Determine the (x, y) coordinate at the center of the cell enclosing the given text.  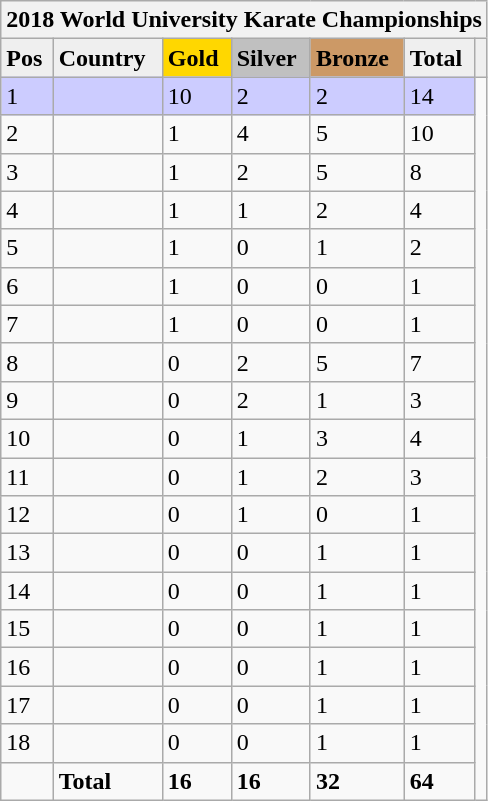
6 (27, 286)
Country (108, 58)
12 (27, 515)
9 (27, 400)
11 (27, 477)
Bronze (357, 58)
2018 World University Karate Championships (244, 20)
64 (440, 781)
Pos (27, 58)
Silver (270, 58)
18 (27, 743)
Gold (196, 58)
15 (27, 629)
17 (27, 705)
32 (357, 781)
13 (27, 553)
